Output the [X, Y] coordinate of the center of the cell containing the given text.  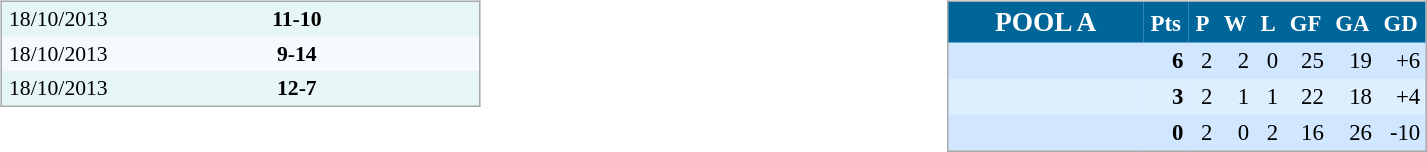
L [1268, 22]
12-7 [296, 88]
11-10 [296, 18]
26 [1352, 132]
22 [1306, 96]
25 [1306, 60]
GA [1352, 22]
19 [1352, 60]
P [1202, 22]
+6 [1400, 60]
3 [1166, 96]
POOL A [1046, 22]
-10 [1400, 132]
+4 [1400, 96]
6 [1166, 60]
Pts [1166, 22]
GF [1306, 22]
W [1236, 22]
GD [1400, 22]
18 [1352, 96]
16 [1306, 132]
9-14 [296, 53]
